Detect which cell encompasses the target text, then output its (X, Y) center coordinate. 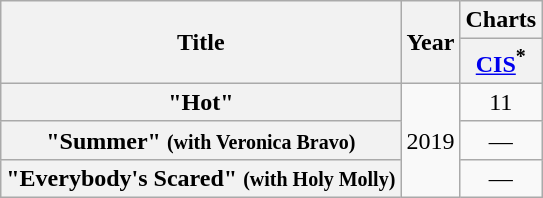
Charts (501, 20)
2019 (430, 140)
"Everybody's Scared" (with Holy Molly) (201, 178)
"Summer" (with Veronica Bravo) (201, 140)
"Hot" (201, 102)
CIS* (501, 62)
11 (501, 102)
Title (201, 42)
Year (430, 42)
